Return the (x, y) coordinate for the center point of the cell that contains the specified text.  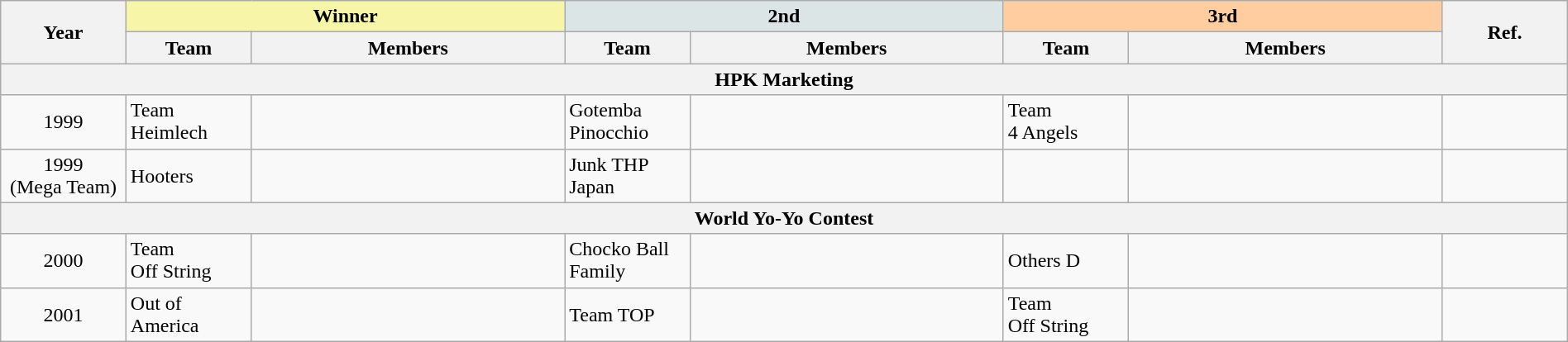
2000 (64, 261)
1999 (64, 122)
HPK Marketing (784, 79)
Others D (1066, 261)
Team 4 Angels (1066, 122)
Ref. (1505, 32)
2001 (64, 314)
Winner (345, 17)
World Yo-Yo Contest (784, 218)
Gotemba Pinocchio (628, 122)
Junk THP Japan (628, 175)
Chocko Ball Family (628, 261)
1999 (Mega Team) (64, 175)
Year (64, 32)
2nd (784, 17)
3rd (1222, 17)
Team TOP (628, 314)
Team Heimlech (189, 122)
Out of America (189, 314)
Hooters (189, 175)
